Determine the (x, y) coordinate at the center of the cell enclosing the given text.  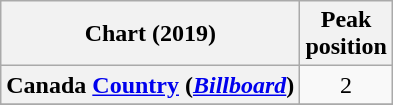
2 (346, 85)
Peakposition (346, 34)
Chart (2019) (150, 34)
Canada Country (Billboard) (150, 85)
